Extract the (X, Y) coordinate from the center of the cell holding the provided text.  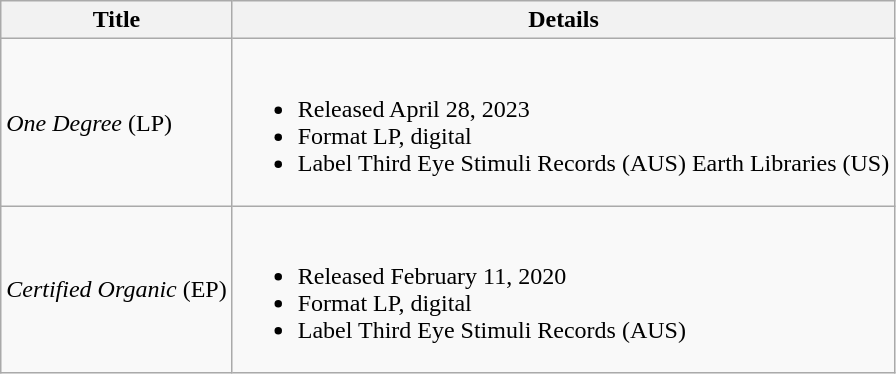
One Degree (LP) (116, 122)
Title (116, 20)
Released February 11, 2020Format LP, digitalLabel Third Eye Stimuli Records (AUS) (563, 290)
Released April 28, 2023Format LP, digitalLabel Third Eye Stimuli Records (AUS) Earth Libraries (US) (563, 122)
Certified Organic (EP) (116, 290)
Details (563, 20)
